Pinpoint the cell where the given text exists, returning its [X, Y] midpoint coordinate. 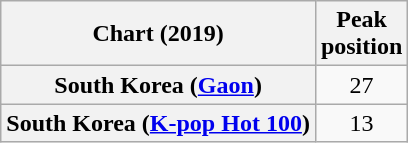
South Korea (K-pop Hot 100) [158, 123]
27 [361, 85]
Peakposition [361, 34]
Chart (2019) [158, 34]
13 [361, 123]
South Korea (Gaon) [158, 85]
